From the cell containing the given text, extract its center point as (x, y) coordinate. 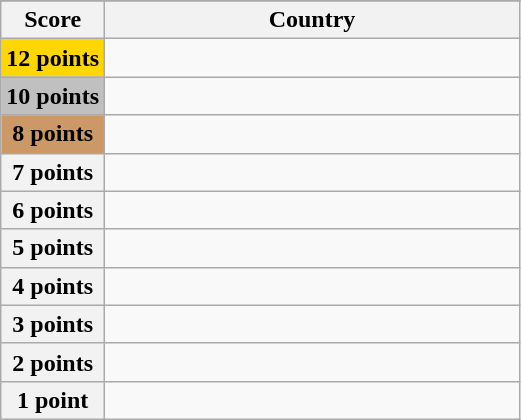
2 points (53, 362)
4 points (53, 286)
6 points (53, 210)
Country (312, 20)
3 points (53, 324)
7 points (53, 172)
5 points (53, 248)
12 points (53, 58)
8 points (53, 134)
10 points (53, 96)
1 point (53, 400)
Score (53, 20)
